Identify which cell holds the provided text, then report its [x, y] central coordinate. 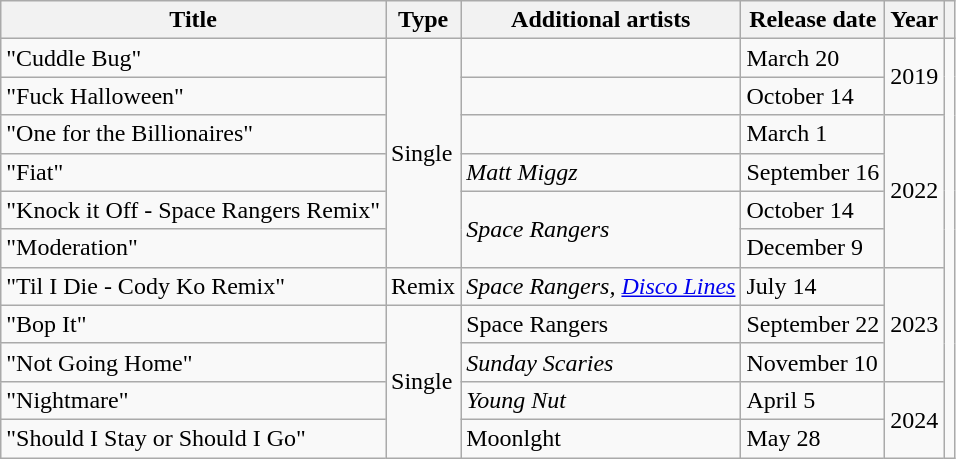
Remix [424, 286]
Sunday Scaries [601, 362]
2024 [914, 419]
April 5 [813, 400]
March 20 [813, 58]
July 14 [813, 286]
"Should I Stay or Should I Go" [194, 438]
Type [424, 20]
"Fuck Halloween" [194, 96]
"One for the Billionaires" [194, 134]
Space Rangers, Disco Lines [601, 286]
March 1 [813, 134]
November 10 [813, 362]
2019 [914, 77]
"Cuddle Bug" [194, 58]
Year [914, 20]
Release date [813, 20]
Matt Miggz [601, 172]
Additional artists [601, 20]
"Nightmare" [194, 400]
"Bop It" [194, 324]
2023 [914, 324]
"Moderation" [194, 248]
December 9 [813, 248]
September 22 [813, 324]
"Not Going Home" [194, 362]
"Til I Die - Cody Ko Remix" [194, 286]
2022 [914, 191]
Moonlght [601, 438]
"Knock it Off - Space Rangers Remix" [194, 210]
Young Nut [601, 400]
Title [194, 20]
September 16 [813, 172]
May 28 [813, 438]
"Fiat" [194, 172]
